Return (X, Y) of the center of cell containing provided text 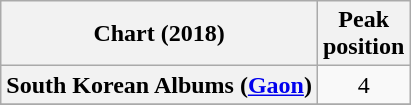
South Korean Albums (Gaon) (160, 85)
Chart (2018) (160, 34)
4 (363, 85)
Peak position (363, 34)
